Output the [x, y] coordinate of the center of the cell containing the given text.  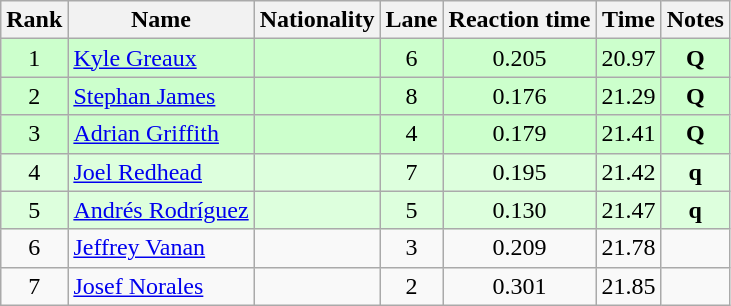
20.97 [628, 58]
0.301 [520, 286]
Jeffrey Vanan [161, 248]
Andrés Rodríguez [161, 210]
0.205 [520, 58]
0.195 [520, 172]
0.209 [520, 248]
Lane [412, 20]
Josef Norales [161, 286]
Reaction time [520, 20]
0.179 [520, 134]
21.42 [628, 172]
Rank [34, 20]
0.176 [520, 96]
Nationality [317, 20]
Name [161, 20]
Joel Redhead [161, 172]
8 [412, 96]
Time [628, 20]
21.29 [628, 96]
21.41 [628, 134]
Kyle Greaux [161, 58]
21.47 [628, 210]
Adrian Griffith [161, 134]
1 [34, 58]
21.78 [628, 248]
Stephan James [161, 96]
0.130 [520, 210]
Notes [695, 20]
21.85 [628, 286]
